Scan for the cell matching the given text and deliver its (X, Y) coordinate at center. 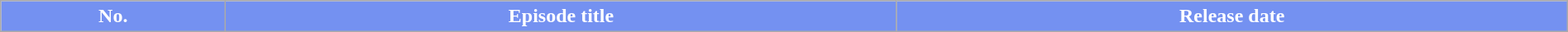
Release date (1232, 16)
No. (113, 16)
Episode title (561, 16)
